Return the (X, Y) coordinate for the center point of the cell that contains the specified text.  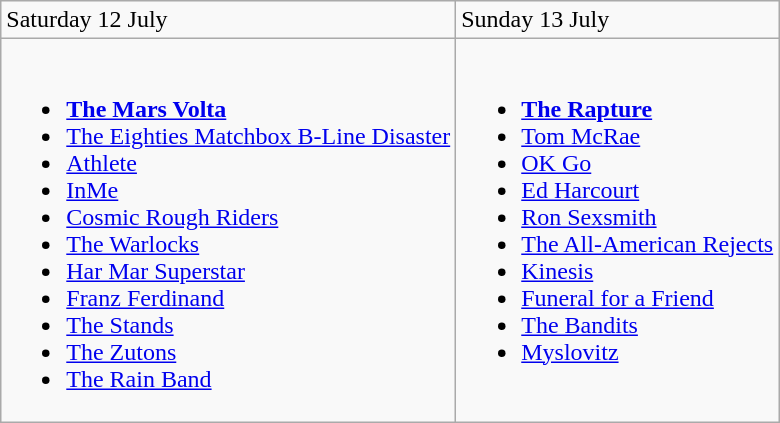
Saturday 12 July (228, 20)
The RaptureTom McRaeOK GoEd HarcourtRon SexsmithThe All-American RejectsKinesisFuneral for a FriendThe BanditsMyslovitz (618, 230)
Sunday 13 July (618, 20)
